Return the [X, Y] coordinate for the center point of the cell that contains the specified text.  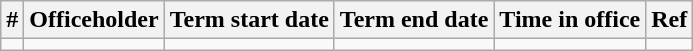
Term end date [414, 20]
Officeholder [94, 20]
Ref [670, 20]
Time in office [570, 20]
# [12, 20]
Term start date [249, 20]
